For the text-containing cell, return its midpoint in (x, y) coordinate format. 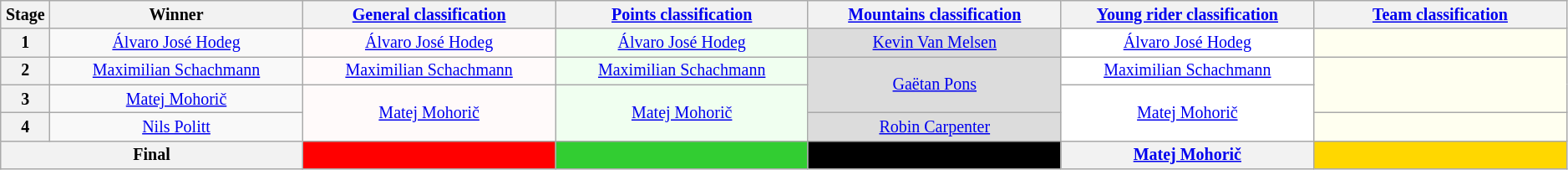
Winner (177, 15)
General classification (429, 15)
Robin Carpenter (934, 127)
Stage (25, 15)
Points classification (682, 15)
Final (152, 154)
Young rider classification (1188, 15)
Mountains classification (934, 15)
Kevin Van Melsen (934, 44)
Team classification (1440, 15)
4 (25, 127)
2 (25, 70)
Nils Politt (177, 127)
1 (25, 44)
3 (25, 99)
Gaëtan Pons (934, 85)
